Extract the [x, y] coordinate from the center of the cell holding the provided text.  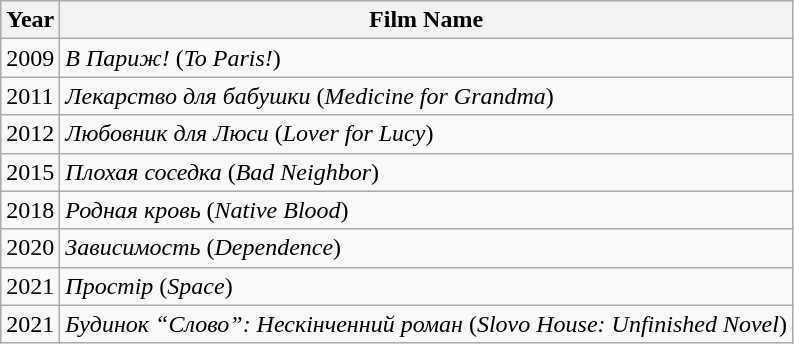
Родная кровь (Native Blood) [426, 210]
Будинок “Слово”: Нескінченний роман (Slovo House: Unfinished Novel) [426, 324]
2012 [30, 134]
2020 [30, 248]
2018 [30, 210]
Year [30, 20]
Film Name [426, 20]
2015 [30, 172]
Плохая соседка (Bad Neighbor) [426, 172]
Простір (Space) [426, 286]
2009 [30, 58]
Зависимость (Dependence) [426, 248]
2011 [30, 96]
В Париж! (To Paris!) [426, 58]
Лекарство для бабушки (Medicine for Grandma) [426, 96]
Любовник для Люси (Lover for Lucy) [426, 134]
